For the text-containing cell, return its midpoint in (x, y) coordinate format. 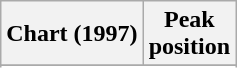
Chart (1997) (72, 34)
Peakposition (189, 34)
